Find where the given text appears and provide that cell's center as (x, y) coordinate. 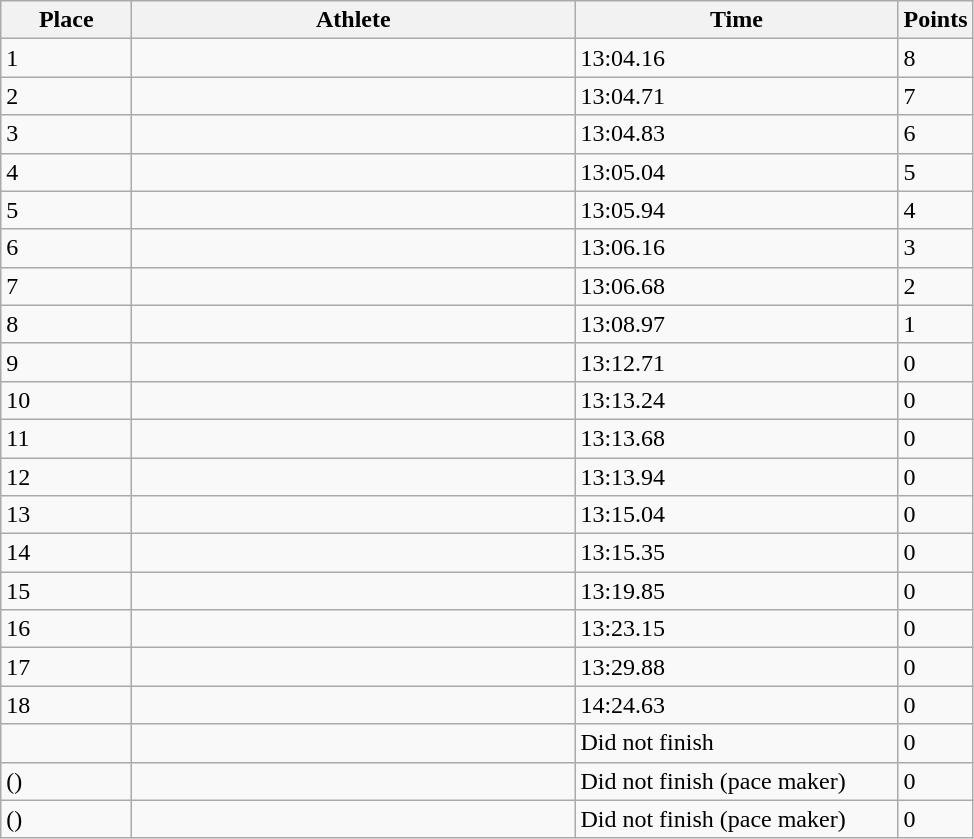
13:15.35 (736, 553)
13:23.15 (736, 629)
13:04.83 (736, 134)
13:06.68 (736, 286)
13:13.94 (736, 477)
13:29.88 (736, 667)
18 (66, 705)
10 (66, 400)
Points (936, 20)
13:04.16 (736, 58)
14 (66, 553)
13:19.85 (736, 591)
12 (66, 477)
Time (736, 20)
13:05.94 (736, 210)
13:15.04 (736, 515)
13:13.24 (736, 400)
13:04.71 (736, 96)
11 (66, 438)
13:13.68 (736, 438)
Place (66, 20)
13:05.04 (736, 172)
16 (66, 629)
13:08.97 (736, 324)
Athlete (354, 20)
13:12.71 (736, 362)
Did not finish (736, 743)
14:24.63 (736, 705)
17 (66, 667)
13:06.16 (736, 248)
15 (66, 591)
9 (66, 362)
13 (66, 515)
